Determine the [x, y] coordinate at the center of the cell enclosing the given text.  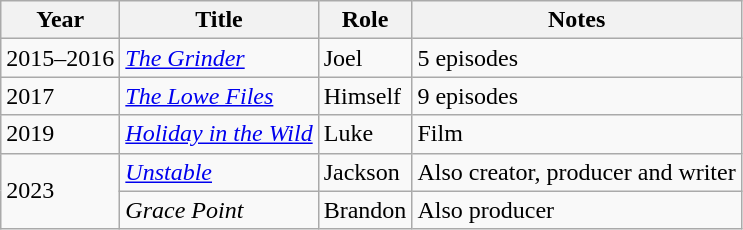
2017 [60, 96]
Title [219, 20]
Film [576, 134]
Himself [365, 96]
Unstable [219, 172]
Also producer [576, 210]
Jackson [365, 172]
Holiday in the Wild [219, 134]
Year [60, 20]
2015–2016 [60, 58]
Grace Point [219, 210]
Role [365, 20]
Brandon [365, 210]
2019 [60, 134]
2023 [60, 191]
9 episodes [576, 96]
Also creator, producer and writer [576, 172]
Luke [365, 134]
The Grinder [219, 58]
The Lowe Files [219, 96]
Notes [576, 20]
5 episodes [576, 58]
Joel [365, 58]
